From the cell containing the given text, extract its center point as (X, Y) coordinate. 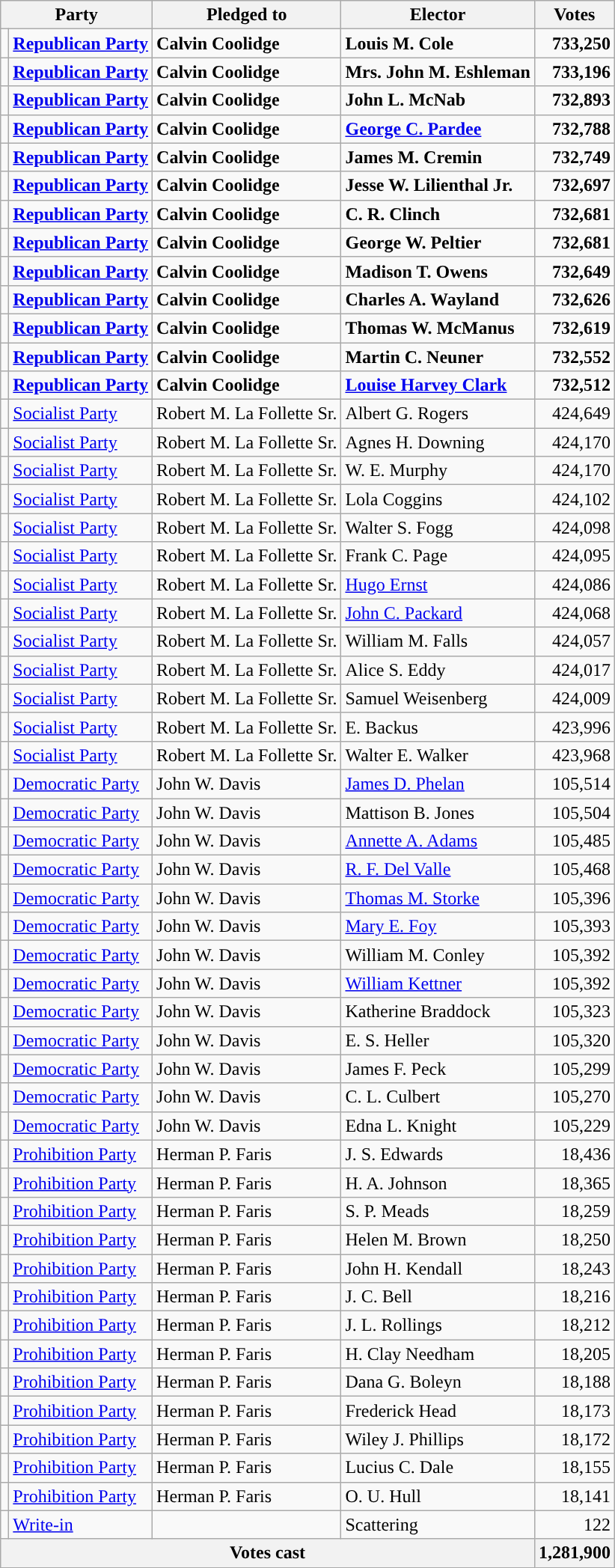
George W. Peltier (438, 242)
423,968 (575, 755)
Albert G. Rogers (438, 414)
George C. Pardee (438, 129)
J. S. Edwards (438, 1154)
732,697 (575, 186)
732,512 (575, 385)
W. E. Murphy (438, 471)
Votes cast (268, 1553)
William M. Conley (438, 955)
Martin C. Neuner (438, 357)
Thomas W. McManus (438, 328)
105,229 (575, 1126)
18,188 (575, 1382)
Scattering (438, 1525)
Mattison B. Jones (438, 812)
Lucius C. Dale (438, 1468)
18,436 (575, 1154)
732,649 (575, 271)
Mary E. Foy (438, 927)
18,205 (575, 1354)
122 (575, 1525)
Louise Harvey Clark (438, 385)
18,259 (575, 1211)
J. C. Bell (438, 1297)
Elector (438, 15)
423,996 (575, 727)
105,504 (575, 812)
James F. Peck (438, 1069)
424,009 (575, 698)
732,619 (575, 328)
105,299 (575, 1069)
Thomas M. Storke (438, 898)
Write-in (81, 1525)
424,102 (575, 499)
Wiley J. Phillips (438, 1439)
E. Backus (438, 727)
1,281,900 (575, 1553)
105,485 (575, 841)
Mrs. John M. Eshleman (438, 72)
105,320 (575, 1040)
732,552 (575, 357)
Charles A. Wayland (438, 299)
424,098 (575, 528)
John H. Kendall (438, 1269)
424,068 (575, 613)
Party (76, 15)
732,749 (575, 157)
John C. Packard (438, 613)
Pledged to (247, 15)
18,216 (575, 1297)
105,270 (575, 1097)
424,086 (575, 585)
Madison T. Owens (438, 271)
Jesse W. Lilienthal Jr. (438, 186)
105,393 (575, 927)
733,250 (575, 43)
Frank C. Page (438, 556)
424,649 (575, 414)
Lola Coggins (438, 499)
424,095 (575, 556)
E. S. Heller (438, 1040)
Hugo Ernst (438, 585)
424,017 (575, 670)
James M. Cremin (438, 157)
H. A. Johnson (438, 1183)
C. L. Culbert (438, 1097)
733,196 (575, 72)
18,155 (575, 1468)
Walter E. Walker (438, 755)
Dana G. Boleyn (438, 1382)
O. U. Hull (438, 1496)
18,243 (575, 1269)
John L. McNab (438, 100)
James D. Phelan (438, 784)
Alice S. Eddy (438, 670)
732,788 (575, 129)
18,173 (575, 1411)
105,323 (575, 1012)
18,250 (575, 1239)
Walter S. Fogg (438, 528)
H. Clay Needham (438, 1354)
18,365 (575, 1183)
Edna L. Knight (438, 1126)
18,141 (575, 1496)
Helen M. Brown (438, 1239)
Katherine Braddock (438, 1012)
105,468 (575, 870)
732,626 (575, 299)
Louis M. Cole (438, 43)
Votes (575, 15)
Frederick Head (438, 1411)
18,172 (575, 1439)
Annette A. Adams (438, 841)
J. L. Rollings (438, 1326)
105,514 (575, 784)
Samuel Weisenberg (438, 698)
William Kettner (438, 983)
Agnes H. Downing (438, 442)
18,212 (575, 1326)
105,396 (575, 898)
732,893 (575, 100)
William M. Falls (438, 641)
424,057 (575, 641)
C. R. Clinch (438, 214)
S. P. Meads (438, 1211)
R. F. Del Valle (438, 870)
